Return the [x, y] coordinate for the center point of the cell that contains the specified text.  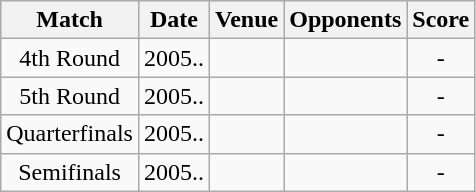
Venue [246, 20]
5th Round [70, 96]
4th Round [70, 58]
Semifinals [70, 172]
Opponents [346, 20]
Match [70, 20]
Quarterfinals [70, 134]
Date [174, 20]
Score [441, 20]
